Extract the (X, Y) coordinate from the center of the cell holding the provided text.  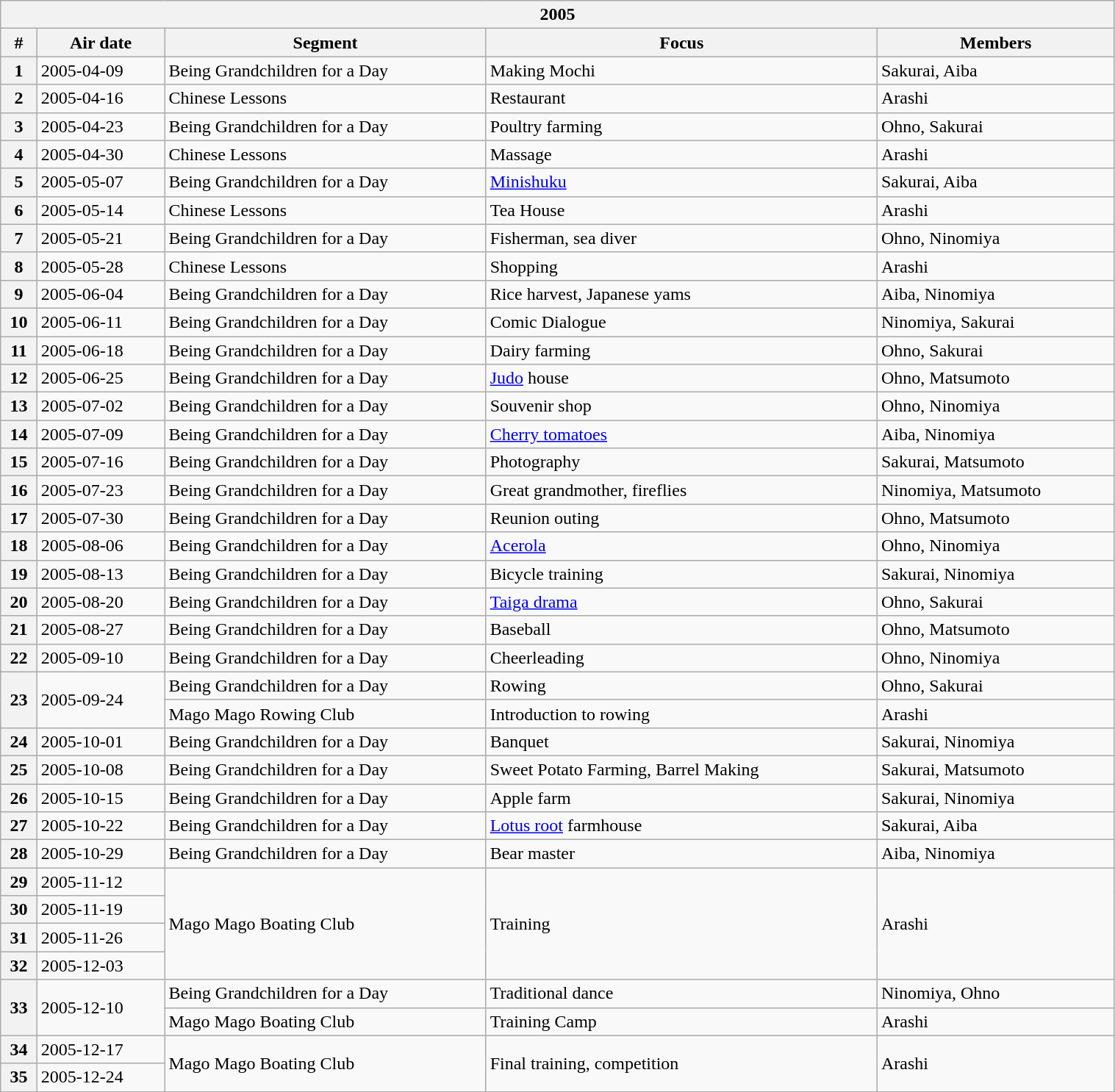
Minishuku (681, 182)
11 (19, 351)
2005-10-22 (101, 826)
Comic Dialogue (681, 322)
Shopping (681, 266)
Massage (681, 154)
20 (19, 602)
2005-05-21 (101, 238)
2005-06-18 (101, 351)
Lotus root farmhouse (681, 826)
2005-05-14 (101, 210)
2005-07-30 (101, 518)
Members (995, 43)
2005-11-19 (101, 910)
25 (19, 769)
2005-07-23 (101, 490)
15 (19, 462)
Ninomiya, Matsumoto (995, 490)
2005-05-28 (101, 266)
Introduction to rowing (681, 714)
2005-12-10 (101, 1007)
Sweet Potato Farming, Barrel Making (681, 769)
Cherry tomatoes (681, 434)
32 (19, 966)
Poultry farming (681, 126)
2005-06-11 (101, 322)
Tea House (681, 210)
Air date (101, 43)
2005-10-01 (101, 741)
12 (19, 378)
35 (19, 1077)
Mago Mago Rowing Club (325, 714)
Bear master (681, 854)
2005-08-06 (101, 546)
Ninomiya, Sakurai (995, 322)
Apple farm (681, 797)
34 (19, 1049)
23 (19, 700)
6 (19, 210)
26 (19, 797)
2005-09-10 (101, 658)
Taiga drama (681, 602)
9 (19, 294)
2005-10-08 (101, 769)
Souvenir shop (681, 406)
2005-06-04 (101, 294)
Acerola (681, 546)
2005-12-17 (101, 1049)
Photography (681, 462)
Training Camp (681, 1021)
18 (19, 546)
2005-08-20 (101, 602)
Rice harvest, Japanese yams (681, 294)
2005-05-07 (101, 182)
Judo house (681, 378)
2005-07-16 (101, 462)
30 (19, 910)
19 (19, 574)
2005-04-09 (101, 71)
Cheerleading (681, 658)
2005-04-16 (101, 98)
2005 (557, 15)
2005-07-02 (101, 406)
24 (19, 741)
8 (19, 266)
Ninomiya, Ohno (995, 994)
22 (19, 658)
Baseball (681, 630)
13 (19, 406)
27 (19, 826)
Reunion outing (681, 518)
Rowing (681, 686)
2005-11-12 (101, 882)
2005-06-25 (101, 378)
29 (19, 882)
21 (19, 630)
10 (19, 322)
17 (19, 518)
2005-08-13 (101, 574)
7 (19, 238)
2005-08-27 (101, 630)
2005-04-23 (101, 126)
1 (19, 71)
Restaurant (681, 98)
4 (19, 154)
Final training, competition (681, 1063)
Dairy farming (681, 351)
2005-09-24 (101, 700)
Segment (325, 43)
2005-11-26 (101, 938)
2005-12-24 (101, 1077)
2 (19, 98)
Making Mochi (681, 71)
Great grandmother, fireflies (681, 490)
3 (19, 126)
Focus (681, 43)
5 (19, 182)
28 (19, 854)
14 (19, 434)
2005-12-03 (101, 966)
33 (19, 1007)
2005-07-09 (101, 434)
Fisherman, sea diver (681, 238)
Training (681, 924)
Traditional dance (681, 994)
Banquet (681, 741)
Bicycle training (681, 574)
2005-10-29 (101, 854)
# (19, 43)
31 (19, 938)
2005-10-15 (101, 797)
16 (19, 490)
2005-04-30 (101, 154)
